Identify which cell holds the provided text, then report its (x, y) central coordinate. 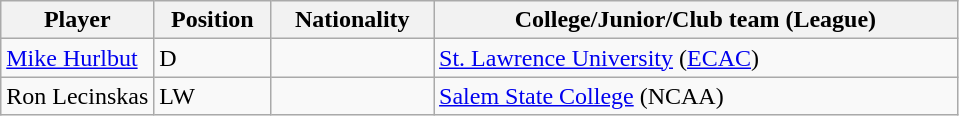
College/Junior/Club team (League) (696, 20)
Mike Hurlbut (78, 58)
Position (212, 20)
Salem State College (NCAA) (696, 96)
Player (78, 20)
D (212, 58)
Ron Lecinskas (78, 96)
St. Lawrence University (ECAC) (696, 58)
LW (212, 96)
Nationality (352, 20)
